Extract the (x, y) coordinate from the center of the cell holding the provided text.  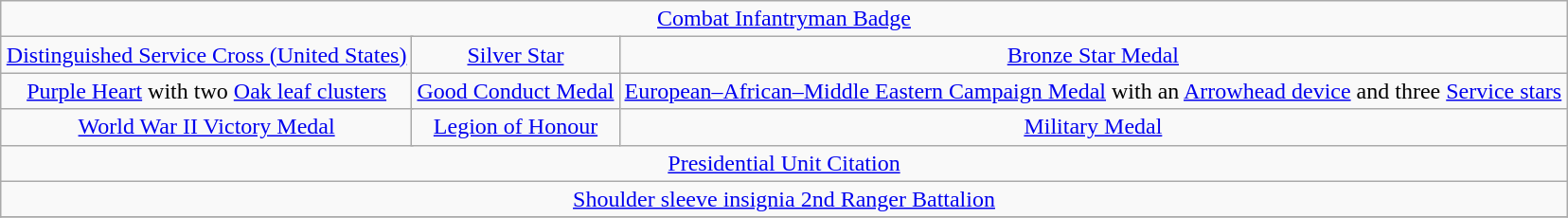
Distinguished Service Cross (United States) (206, 55)
World War II Victory Medal (206, 127)
Good Conduct Medal (515, 91)
Shoulder sleeve insignia 2nd Ranger Battalion (784, 199)
Silver Star (515, 55)
Legion of Honour (515, 127)
Combat Infantryman Badge (784, 19)
Bronze Star Medal (1093, 55)
Presidential Unit Citation (784, 163)
Military Medal (1093, 127)
Purple Heart with two Oak leaf clusters (206, 91)
European–African–Middle Eastern Campaign Medal with an Arrowhead device and three Service stars (1093, 91)
